Capture the cell that displays the provided text and extract its [x, y] central coordinate. 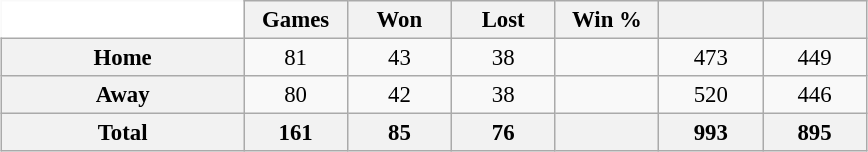
Total [123, 133]
42 [399, 95]
895 [815, 133]
Lost [503, 20]
81 [296, 57]
76 [503, 133]
520 [711, 95]
Games [296, 20]
446 [815, 95]
85 [399, 133]
449 [815, 57]
993 [711, 133]
Home [123, 57]
80 [296, 95]
Won [399, 20]
Away [123, 95]
473 [711, 57]
161 [296, 133]
43 [399, 57]
Win % [607, 20]
